Return the (x, y) coordinate for the center point of the cell that contains the specified text.  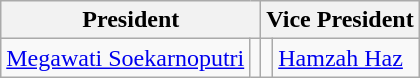
President (131, 20)
Hamzah Haz (346, 58)
Vice President (340, 20)
Megawati Soekarnoputri (126, 58)
